Locate the cell with the specified text and output its (X, Y) center coordinate. 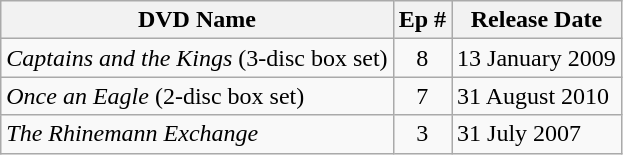
3 (422, 134)
Captains and the Kings (3-disc box set) (197, 58)
8 (422, 58)
The Rhinemann Exchange (197, 134)
Release Date (537, 20)
31 August 2010 (537, 96)
13 January 2009 (537, 58)
Ep # (422, 20)
7 (422, 96)
31 July 2007 (537, 134)
Once an Eagle (2-disc box set) (197, 96)
DVD Name (197, 20)
